Pinpoint the cell where the given text exists, returning its [x, y] midpoint coordinate. 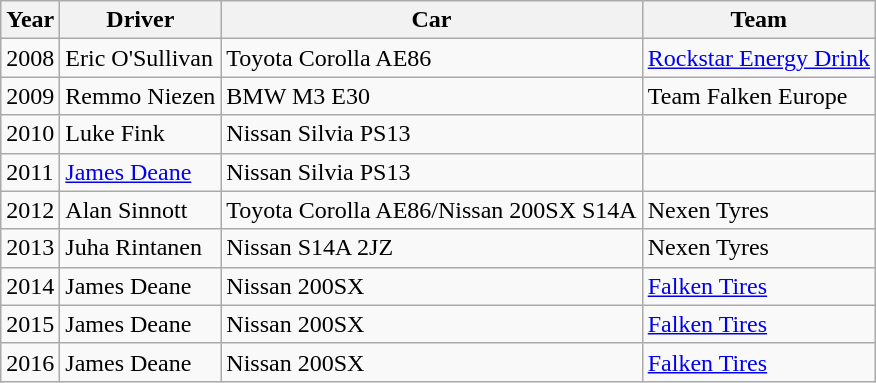
Eric O'Sullivan [140, 58]
Team [758, 20]
2013 [30, 248]
Luke Fink [140, 134]
Rockstar Energy Drink [758, 58]
Remmo Niezen [140, 96]
2015 [30, 324]
2011 [30, 172]
Year [30, 20]
Driver [140, 20]
Team Falken Europe [758, 96]
2009 [30, 96]
Car [432, 20]
Nissan S14A 2JZ [432, 248]
2014 [30, 286]
2010 [30, 134]
2008 [30, 58]
Alan Sinnott [140, 210]
Juha Rintanen [140, 248]
2016 [30, 362]
Toyota Corolla AE86 [432, 58]
BMW M3 E30 [432, 96]
2012 [30, 210]
Toyota Corolla AE86/Nissan 200SX S14A [432, 210]
